From the cell containing the given text, extract its center point as [X, Y] coordinate. 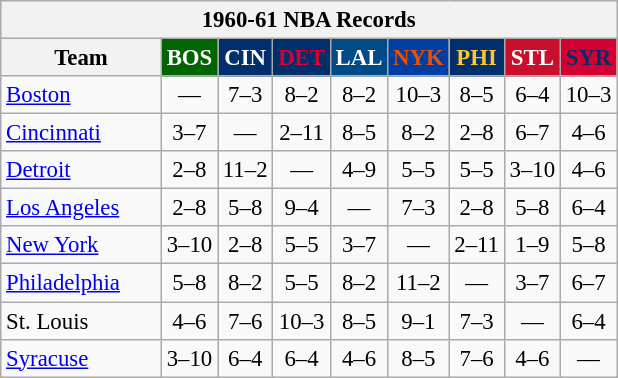
CIN [246, 58]
SYR [588, 58]
Cincinnati [82, 133]
St. Louis [82, 321]
4–9 [358, 170]
New York [82, 245]
BOS [189, 58]
1960-61 NBA Records [309, 20]
Boston [82, 95]
NYK [418, 58]
Los Angeles [82, 208]
PHI [476, 58]
DET [302, 58]
Philadelphia [82, 283]
9–4 [302, 208]
Detroit [82, 170]
1–9 [532, 245]
Syracuse [82, 358]
STL [532, 58]
9–1 [418, 321]
LAL [358, 58]
Team [82, 58]
